Return the [X, Y] coordinate for the center point of the cell that contains the specified text.  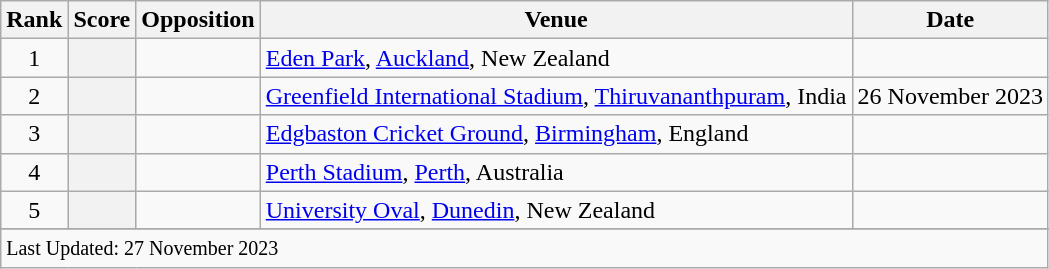
3 [34, 134]
Eden Park, Auckland, New Zealand [556, 58]
Score [102, 20]
Last Updated: 27 November 2023 [525, 248]
1 [34, 58]
5 [34, 210]
Edgbaston Cricket Ground, Birmingham, England [556, 134]
Perth Stadium, Perth, Australia [556, 172]
4 [34, 172]
Greenfield International Stadium, Thiruvananthpuram, India [556, 96]
Venue [556, 20]
Date [950, 20]
Opposition [198, 20]
2 [34, 96]
University Oval, Dunedin, New Zealand [556, 210]
Rank [34, 20]
26 November 2023 [950, 96]
